Locate the cell with the specified text and output its (X, Y) center coordinate. 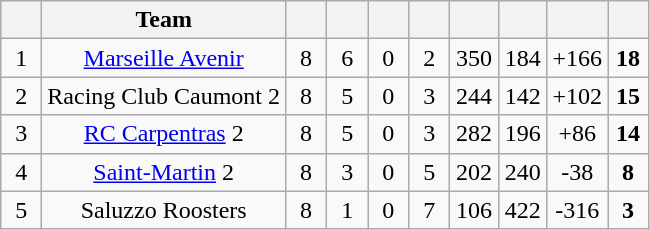
202 (474, 172)
15 (628, 96)
422 (522, 210)
18 (628, 58)
6 (348, 58)
RC Carpentras 2 (164, 134)
244 (474, 96)
-316 (578, 210)
Racing Club Caumont 2 (164, 96)
Saint-Martin 2 (164, 172)
106 (474, 210)
Marseille Avenir (164, 58)
-38 (578, 172)
4 (22, 172)
7 (430, 210)
Saluzzo Roosters (164, 210)
196 (522, 134)
282 (474, 134)
184 (522, 58)
14 (628, 134)
+166 (578, 58)
240 (522, 172)
Team (164, 20)
+102 (578, 96)
142 (522, 96)
350 (474, 58)
+86 (578, 134)
